Return the [X, Y] coordinate for the center point of the cell that contains the specified text.  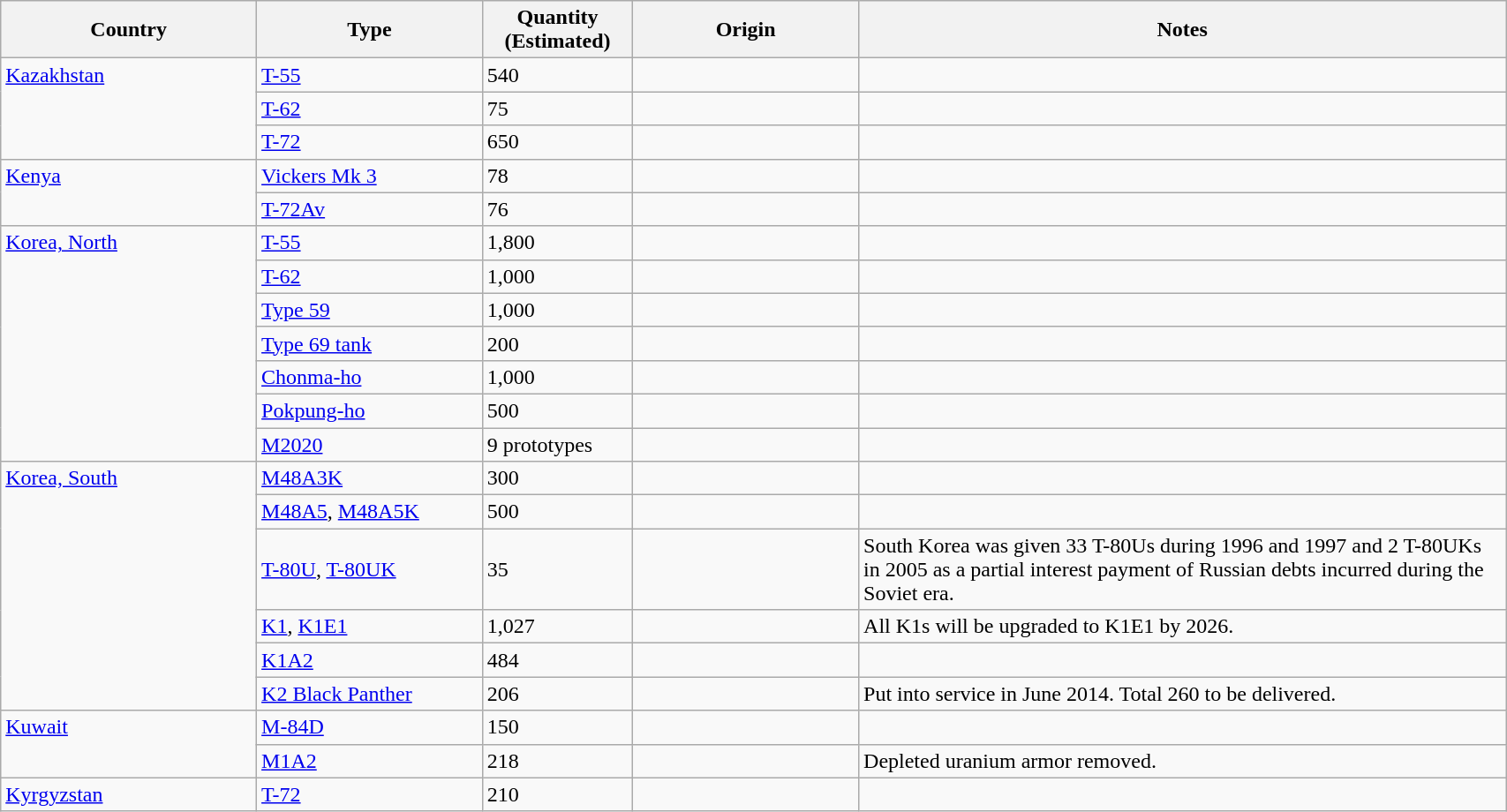
M-84D [370, 727]
1,800 [557, 243]
Type 59 [370, 310]
Country [129, 30]
M1A2 [370, 761]
540 [557, 75]
76 [557, 209]
Quantity (Estimated) [557, 30]
K1A2 [370, 660]
Vickers Mk 3 [370, 176]
K1, K1E1 [370, 627]
M48A3K [370, 478]
K2 Black Panther [370, 694]
Depleted uranium armor removed. [1183, 761]
300 [557, 478]
T-72Av [370, 209]
150 [557, 727]
Kyrgyzstan [129, 794]
Kuwait [129, 744]
M48A5, M48A5K [370, 512]
T-80U, T-80UK [370, 569]
35 [557, 569]
1,027 [557, 627]
78 [557, 176]
M2020 [370, 444]
75 [557, 109]
Korea, North [129, 343]
Pokpung-ho [370, 410]
Kazakhstan [129, 109]
Kenya [129, 192]
Korea, South [129, 586]
650 [557, 142]
484 [557, 660]
Type [370, 30]
All K1s will be upgraded to K1E1 by 2026. [1183, 627]
200 [557, 343]
9 prototypes [557, 444]
210 [557, 794]
218 [557, 761]
Notes [1183, 30]
Type 69 tank [370, 343]
Origin [746, 30]
Put into service in June 2014. Total 260 to be delivered. [1183, 694]
Chonma-ho [370, 377]
206 [557, 694]
